Return the (x, y) coordinate for the center point of the cell that contains the specified text.  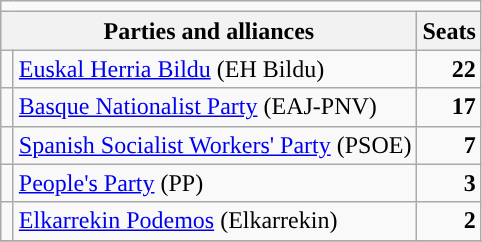
22 (449, 69)
Seats (449, 31)
Euskal Herria Bildu (EH Bildu) (215, 69)
People's Party (PP) (215, 183)
3 (449, 183)
Elkarrekin Podemos (Elkarrekin) (215, 221)
Basque Nationalist Party (EAJ-PNV) (215, 107)
17 (449, 107)
7 (449, 145)
2 (449, 221)
Parties and alliances (209, 31)
Spanish Socialist Workers' Party (PSOE) (215, 145)
